Search for the cell housing the specified text and yield its [x, y] center coordinate. 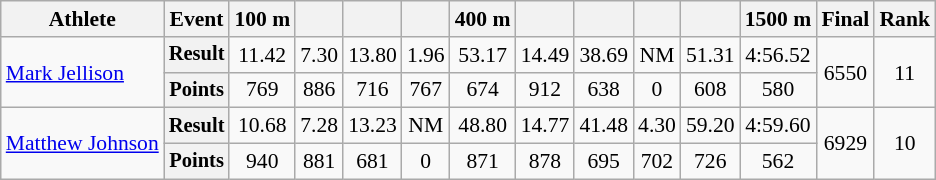
562 [778, 162]
Event [197, 19]
912 [546, 90]
1500 m [778, 19]
580 [778, 90]
4:59.60 [778, 126]
53.17 [483, 55]
7.30 [319, 55]
716 [372, 90]
Athlete [82, 19]
51.31 [710, 55]
7.28 [319, 126]
6929 [845, 144]
1.96 [426, 55]
400 m [483, 19]
681 [372, 162]
14.49 [546, 55]
100 m [262, 19]
10 [904, 144]
11 [904, 72]
886 [319, 90]
13.23 [372, 126]
702 [657, 162]
638 [604, 90]
11.42 [262, 55]
769 [262, 90]
14.77 [546, 126]
10.68 [262, 126]
38.69 [604, 55]
940 [262, 162]
6550 [845, 72]
4:56.52 [778, 55]
674 [483, 90]
4.30 [657, 126]
767 [426, 90]
Mark Jellison [82, 72]
878 [546, 162]
13.80 [372, 55]
48.80 [483, 126]
Matthew Johnson [82, 144]
Final [845, 19]
695 [604, 162]
881 [319, 162]
Rank [904, 19]
59.20 [710, 126]
41.48 [604, 126]
726 [710, 162]
608 [710, 90]
871 [483, 162]
